Return [x, y] of the center of cell containing provided text 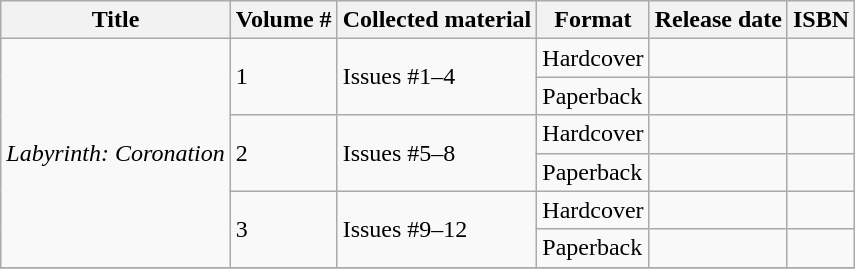
ISBN [820, 20]
Title [116, 20]
Issues #9–12 [437, 229]
Issues #1–4 [437, 77]
1 [284, 77]
Collected material [437, 20]
Release date [718, 20]
Volume # [284, 20]
2 [284, 153]
Issues #5–8 [437, 153]
Labyrinth: Coronation [116, 153]
3 [284, 229]
Format [593, 20]
